Search for the cell housing the specified text and yield its [x, y] center coordinate. 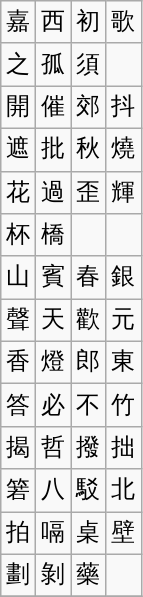
遮 [18, 150]
哲 [54, 448]
天 [54, 320]
山 [18, 278]
歡 [88, 320]
剝 [54, 576]
抖 [124, 108]
不 [88, 406]
賓 [54, 278]
輝 [124, 192]
杯 [18, 236]
批 [54, 150]
秋 [88, 150]
元 [124, 320]
歪 [88, 192]
拙 [124, 448]
答 [18, 406]
開 [18, 108]
歌 [124, 22]
劃 [18, 576]
嗝 [54, 534]
初 [88, 22]
燒 [124, 150]
郎 [88, 362]
過 [54, 192]
竹 [124, 406]
壁 [124, 534]
必 [54, 406]
北 [124, 490]
春 [88, 278]
花 [18, 192]
孤 [54, 64]
東 [124, 362]
嘉 [18, 22]
八 [54, 490]
箬 [18, 490]
西 [54, 22]
須 [88, 64]
藥 [88, 576]
桌 [88, 534]
撥 [88, 448]
銀 [124, 278]
燈 [54, 362]
催 [54, 108]
香 [18, 362]
郊 [88, 108]
橋 [54, 236]
拍 [18, 534]
聲 [18, 320]
駁 [88, 490]
之 [18, 64]
揭 [18, 448]
